Capture the cell that displays the provided text and extract its (x, y) central coordinate. 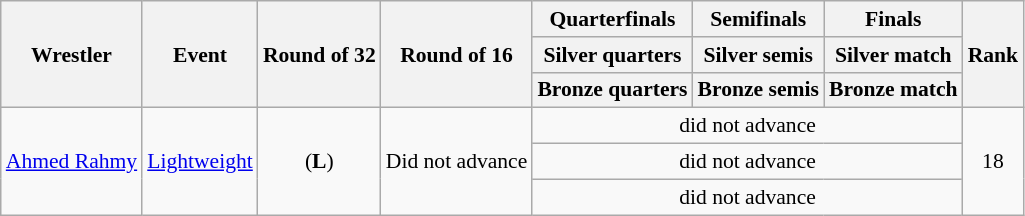
Round of 16 (457, 54)
Bronze quarters (612, 90)
Event (200, 54)
Silver semis (758, 55)
Finals (894, 19)
Round of 32 (320, 54)
Silver match (894, 55)
Quarterfinals (612, 19)
Bronze match (894, 90)
(L) (320, 162)
Semifinals (758, 19)
Did not advance (457, 162)
Silver quarters (612, 55)
Wrestler (72, 54)
Bronze semis (758, 90)
Lightweight (200, 162)
Rank (994, 54)
Ahmed Rahmy (72, 162)
18 (994, 162)
